Provide the [x, y] coordinate of the cell's center where the given text is located.  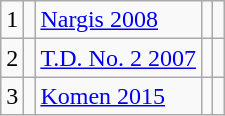
3 [12, 96]
1 [12, 20]
Nargis 2008 [118, 20]
Komen 2015 [118, 96]
T.D. No. 2 2007 [118, 58]
2 [12, 58]
